Scan for the cell matching the given text and deliver its [X, Y] coordinate at center. 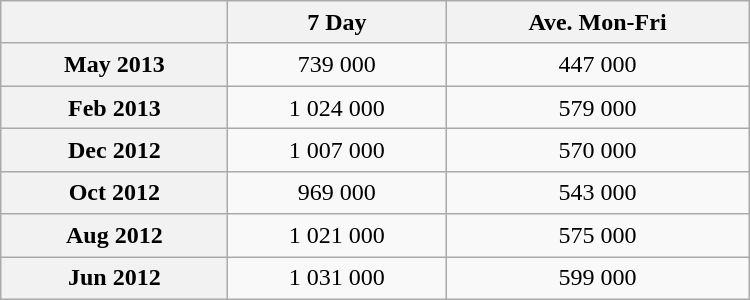
Aug 2012 [114, 236]
543 000 [598, 192]
570 000 [598, 150]
Oct 2012 [114, 192]
1 021 000 [337, 236]
575 000 [598, 236]
599 000 [598, 278]
Feb 2013 [114, 108]
Dec 2012 [114, 150]
969 000 [337, 192]
1 024 000 [337, 108]
Ave. Mon-Fri [598, 22]
447 000 [598, 64]
1 031 000 [337, 278]
1 007 000 [337, 150]
739 000 [337, 64]
7 Day [337, 22]
May 2013 [114, 64]
Jun 2012 [114, 278]
579 000 [598, 108]
